Output the [x, y] coordinate of the center of the cell containing the given text.  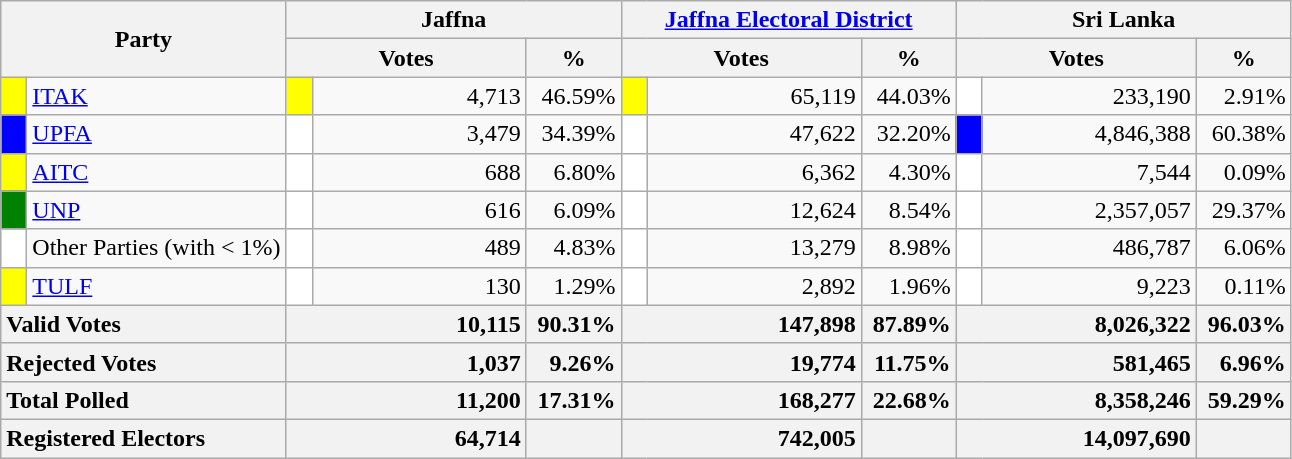
65,119 [754, 96]
Rejected Votes [144, 362]
4.83% [574, 248]
Party [144, 39]
616 [419, 210]
1,037 [406, 362]
0.11% [1244, 286]
1.96% [908, 286]
47,622 [754, 134]
90.31% [574, 324]
Sri Lanka [1124, 20]
6,362 [754, 172]
96.03% [1244, 324]
46.59% [574, 96]
44.03% [908, 96]
TULF [156, 286]
Registered Electors [144, 438]
233,190 [1089, 96]
4.30% [908, 172]
688 [419, 172]
3,479 [419, 134]
Other Parties (with < 1%) [156, 248]
64,714 [406, 438]
8.98% [908, 248]
6.80% [574, 172]
8.54% [908, 210]
Jaffna Electoral District [788, 20]
168,277 [741, 400]
13,279 [754, 248]
8,358,246 [1076, 400]
Valid Votes [144, 324]
AITC [156, 172]
9.26% [574, 362]
7,544 [1089, 172]
ITAK [156, 96]
12,624 [754, 210]
581,465 [1076, 362]
130 [419, 286]
29.37% [1244, 210]
0.09% [1244, 172]
32.20% [908, 134]
Jaffna [454, 20]
2,357,057 [1089, 210]
59.29% [1244, 400]
UPFA [156, 134]
9,223 [1089, 286]
UNP [156, 210]
6.09% [574, 210]
6.06% [1244, 248]
4,713 [419, 96]
87.89% [908, 324]
11,200 [406, 400]
2.91% [1244, 96]
489 [419, 248]
17.31% [574, 400]
147,898 [741, 324]
19,774 [741, 362]
8,026,322 [1076, 324]
11.75% [908, 362]
742,005 [741, 438]
2,892 [754, 286]
34.39% [574, 134]
6.96% [1244, 362]
486,787 [1089, 248]
4,846,388 [1089, 134]
22.68% [908, 400]
60.38% [1244, 134]
Total Polled [144, 400]
1.29% [574, 286]
10,115 [406, 324]
14,097,690 [1076, 438]
